Find where the given text appears and provide that cell's center as [X, Y] coordinate. 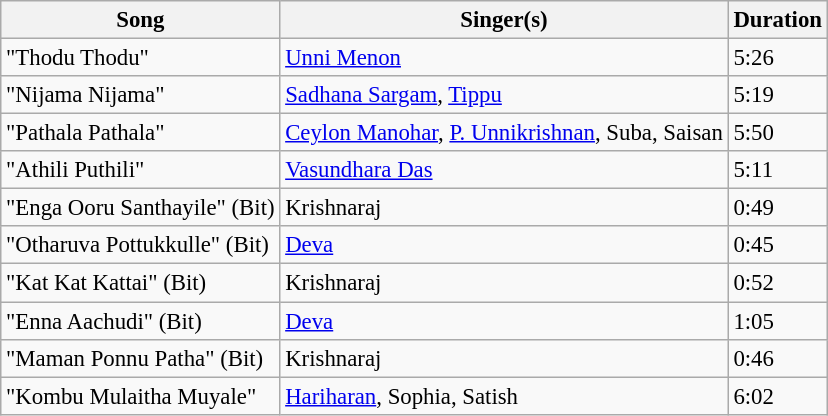
Ceylon Manohar, P. Unnikrishnan, Suba, Saisan [504, 133]
"Enna Aachudi" (Bit) [140, 321]
1:05 [778, 321]
Duration [778, 20]
6:02 [778, 396]
Sadhana Sargam, Tippu [504, 95]
0:52 [778, 283]
5:11 [778, 170]
0:45 [778, 245]
"Kat Kat Kattai" (Bit) [140, 283]
Vasundhara Das [504, 170]
"Athili Puthili" [140, 170]
"Kombu Mulaitha Muyale" [140, 396]
0:49 [778, 208]
0:46 [778, 358]
Song [140, 20]
"Pathala Pathala" [140, 133]
"Nijama Nijama" [140, 95]
5:50 [778, 133]
"Thodu Thodu" [140, 58]
Singer(s) [504, 20]
"Maman Ponnu Patha" (Bit) [140, 358]
"Enga Ooru Santhayile" (Bit) [140, 208]
Hariharan, Sophia, Satish [504, 396]
5:26 [778, 58]
Unni Menon [504, 58]
"Otharuva Pottukkulle" (Bit) [140, 245]
5:19 [778, 95]
